Detect which cell encompasses the target text, then output its (X, Y) center coordinate. 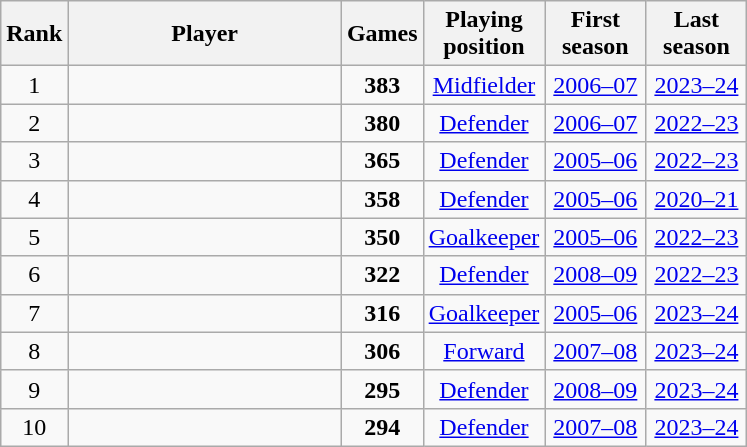
3 (34, 161)
Last season (696, 34)
2020–21 (696, 199)
Player (205, 34)
350 (382, 237)
Playing position (484, 34)
358 (382, 199)
316 (382, 313)
10 (34, 427)
8 (34, 351)
9 (34, 389)
Midfielder (484, 85)
Rank (34, 34)
322 (382, 275)
7 (34, 313)
6 (34, 275)
4 (34, 199)
Games (382, 34)
1 (34, 85)
380 (382, 123)
First season (596, 34)
295 (382, 389)
365 (382, 161)
5 (34, 237)
306 (382, 351)
383 (382, 85)
294 (382, 427)
Forward (484, 351)
2 (34, 123)
